Find where the given text appears and provide that cell's center as [x, y] coordinate. 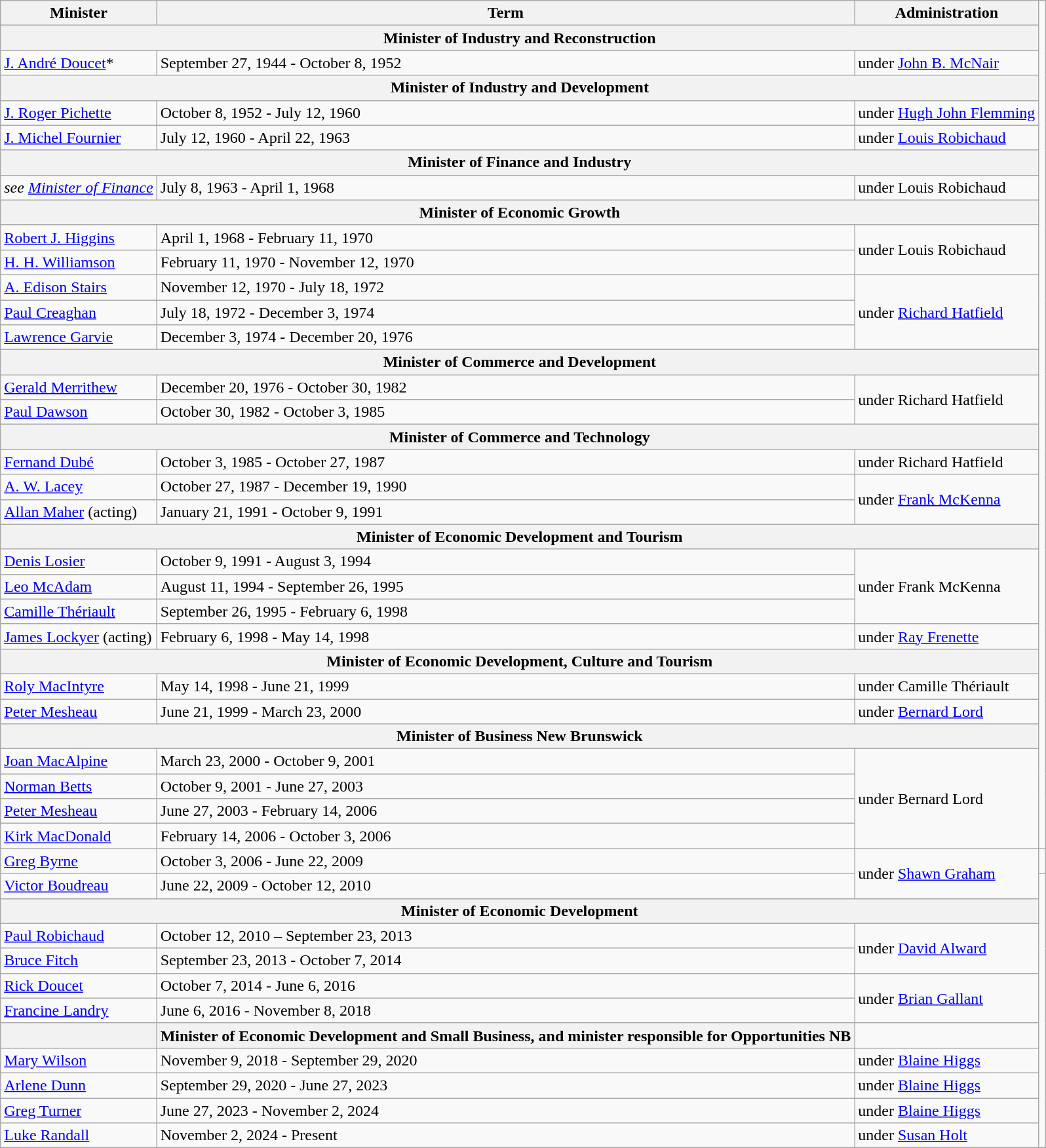
under Susan Holt [946, 1136]
Norman Betts [79, 786]
Gerald Merrithew [79, 387]
Paul Creaghan [79, 313]
February 6, 1998 - May 14, 1998 [506, 636]
James Lockyer (acting) [79, 636]
H. H. Williamson [79, 262]
Leo McAdam [79, 586]
February 11, 1970 - November 12, 1970 [506, 262]
May 14, 1998 - June 21, 1999 [506, 686]
October 30, 1982 - October 3, 1985 [506, 412]
December 20, 1976 - October 30, 1982 [506, 387]
October 27, 1987 - December 19, 1990 [506, 487]
October 9, 1991 - August 3, 1994 [506, 562]
Roly MacIntyre [79, 686]
October 3, 1985 - October 27, 1987 [506, 462]
October 8, 1952 - July 12, 1960 [506, 113]
September 23, 2013 - October 7, 2014 [506, 961]
June 6, 2016 - November 8, 2018 [506, 1010]
Minister of Economic Development and Tourism [520, 537]
January 21, 1991 - October 9, 1991 [506, 512]
Denis Losier [79, 562]
June 22, 2009 - October 12, 2010 [506, 886]
July 8, 1963 - April 1, 1968 [506, 187]
Rick Doucet [79, 985]
Francine Landry [79, 1010]
Minister of Economic Development [520, 911]
under John B. McNair [946, 63]
J. Michel Fournier [79, 138]
Administration [946, 13]
Joan MacAlpine [79, 761]
March 23, 2000 - October 9, 2001 [506, 761]
June 27, 2023 - November 2, 2024 [506, 1111]
Allan Maher (acting) [79, 512]
October 12, 2010 – September 23, 2013 [506, 936]
November 9, 2018 - September 29, 2020 [506, 1060]
Minister [79, 13]
A. Edison Stairs [79, 287]
August 11, 1994 - September 26, 1995 [506, 586]
Robert J. Higgins [79, 237]
Mary Wilson [79, 1060]
see Minister of Finance [79, 187]
September 26, 1995 - February 6, 1998 [506, 611]
under David Alward [946, 948]
Kirk MacDonald [79, 836]
Minister of Economic Development, Culture and Tourism [520, 661]
Minister of Commerce and Technology [520, 437]
September 27, 1944 - October 8, 1952 [506, 63]
Minister of Commerce and Development [520, 362]
November 2, 2024 - Present [506, 1136]
under Brian Gallant [946, 998]
Arlene Dunn [79, 1085]
under Ray Frenette [946, 636]
April 1, 1968 - February 11, 1970 [506, 237]
Minister of Industry and Development [520, 88]
Paul Robichaud [79, 936]
July 18, 1972 - December 3, 1974 [506, 313]
J. Roger Pichette [79, 113]
Minister of Economic Growth [520, 212]
November 12, 1970 - July 18, 1972 [506, 287]
Victor Boudreau [79, 886]
Minister of Finance and Industry [520, 163]
July 12, 1960 - April 22, 1963 [506, 138]
A. W. Lacey [79, 487]
Minister of Economic Development and Small Business, and minister responsible for Opportunities NB [506, 1035]
under Hugh John Flemming [946, 113]
October 9, 2001 - June 27, 2003 [506, 786]
J. André Doucet* [79, 63]
Greg Byrne [79, 861]
under Camille Thériault [946, 686]
Lawrence Garvie [79, 337]
Luke Randall [79, 1136]
December 3, 1974 - December 20, 1976 [506, 337]
Greg Turner [79, 1111]
September 29, 2020 - June 27, 2023 [506, 1085]
Minister of Industry and Reconstruction [520, 38]
Fernand Dubé [79, 462]
October 3, 2006 - June 22, 2009 [506, 861]
under Shawn Graham [946, 873]
Minister of Business New Brunswick [520, 737]
October 7, 2014 - June 6, 2016 [506, 985]
June 27, 2003 - February 14, 2006 [506, 811]
Term [506, 13]
Bruce Fitch [79, 961]
February 14, 2006 - October 3, 2006 [506, 836]
Camille Thériault [79, 611]
Paul Dawson [79, 412]
June 21, 1999 - March 23, 2000 [506, 711]
